Return (X, Y) of the center of cell containing provided text 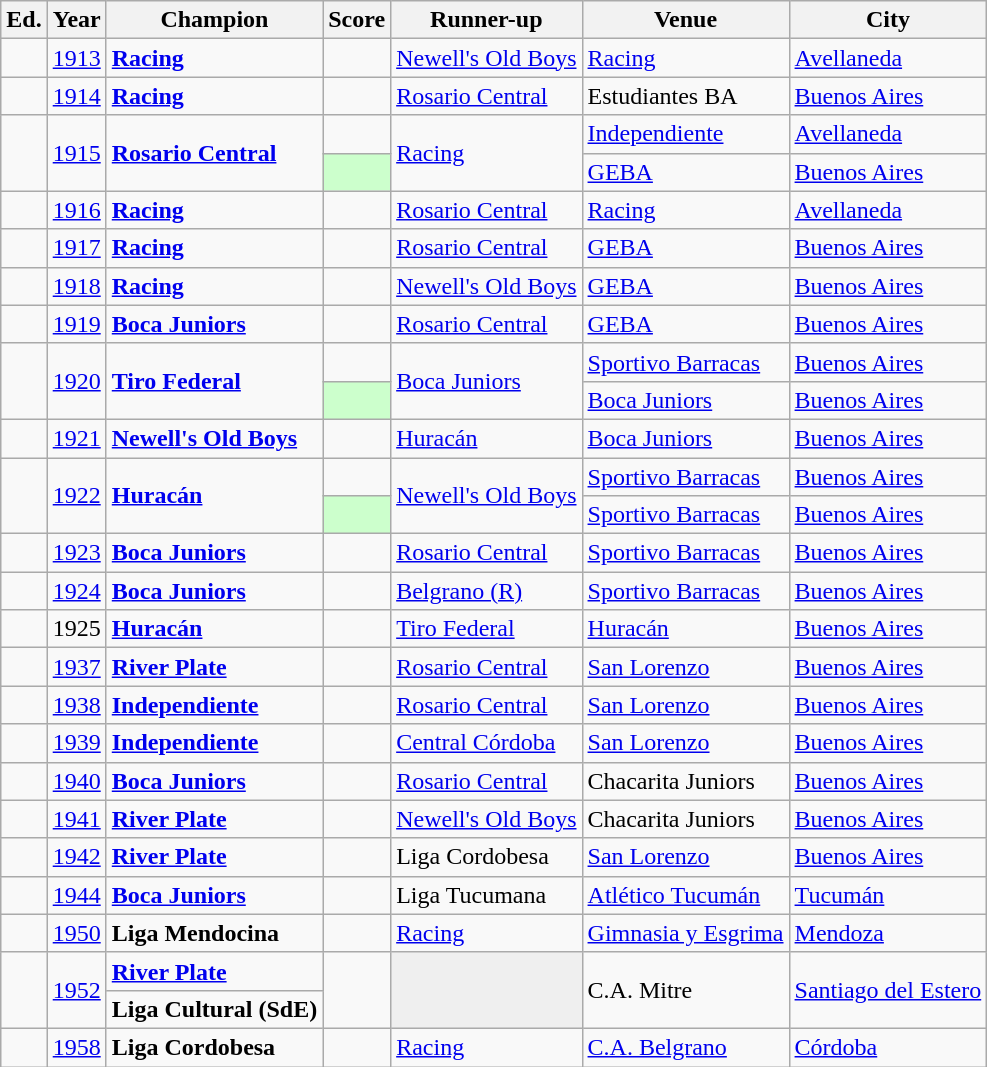
1938 (76, 705)
Central Córdoba (486, 743)
Champion (214, 20)
Mendoza (888, 933)
Atlético Tucumán (686, 895)
1922 (76, 496)
C.A. Mitre (686, 990)
Venue (686, 20)
1919 (76, 324)
1952 (76, 990)
1920 (76, 381)
Liga Cultural (SdE) (214, 1009)
Liga Tucumana (486, 895)
Córdoba (888, 1047)
1915 (76, 153)
1913 (76, 58)
1937 (76, 667)
1939 (76, 743)
1925 (76, 629)
1950 (76, 933)
Gimnasia y Esgrima (686, 933)
1918 (76, 286)
1914 (76, 96)
Santiago del Estero (888, 990)
Ed. (24, 20)
Runner-up (486, 20)
Tucumán (888, 895)
1921 (76, 438)
City (888, 20)
Liga Mendocina (214, 933)
1923 (76, 553)
1916 (76, 210)
Year (76, 20)
1958 (76, 1047)
1942 (76, 857)
Estudiantes BA (686, 96)
1940 (76, 781)
1944 (76, 895)
Score (357, 20)
1917 (76, 248)
C.A. Belgrano (686, 1047)
1924 (76, 591)
1941 (76, 819)
Belgrano (R) (486, 591)
